Extract the (X, Y) coordinate from the center of the cell holding the provided text.  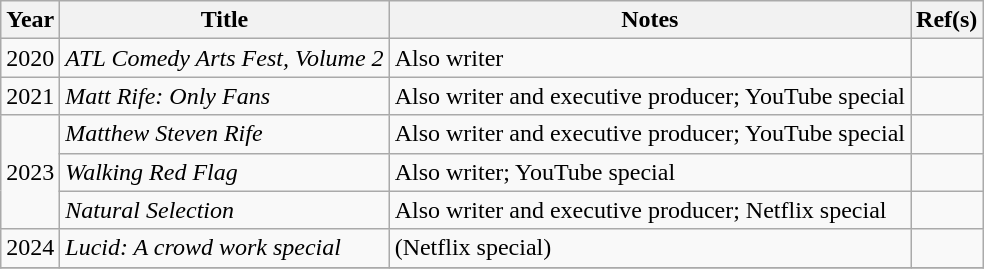
ATL Comedy Arts Fest, Volume 2 (224, 58)
Notes (650, 20)
Matthew Steven Rife (224, 134)
Also writer and executive producer; Netflix special (650, 210)
Also writer; YouTube special (650, 172)
2024 (30, 248)
Ref(s) (947, 20)
2023 (30, 172)
Natural Selection (224, 210)
Lucid: A crowd work special (224, 248)
Walking Red Flag (224, 172)
Title (224, 20)
(Netflix special) (650, 248)
2020 (30, 58)
Also writer (650, 58)
Year (30, 20)
Matt Rife: Only Fans (224, 96)
2021 (30, 96)
